Extract the [X, Y] coordinate from the center of the cell holding the provided text.  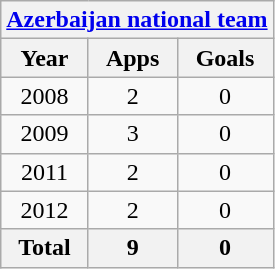
Goals [225, 58]
2011 [45, 172]
Azerbaijan national team [137, 20]
Total [45, 248]
2008 [45, 96]
Apps [132, 58]
Year [45, 58]
3 [132, 134]
9 [132, 248]
2012 [45, 210]
2009 [45, 134]
